Provide the [x, y] coordinate of the cell's center where the given text is located.  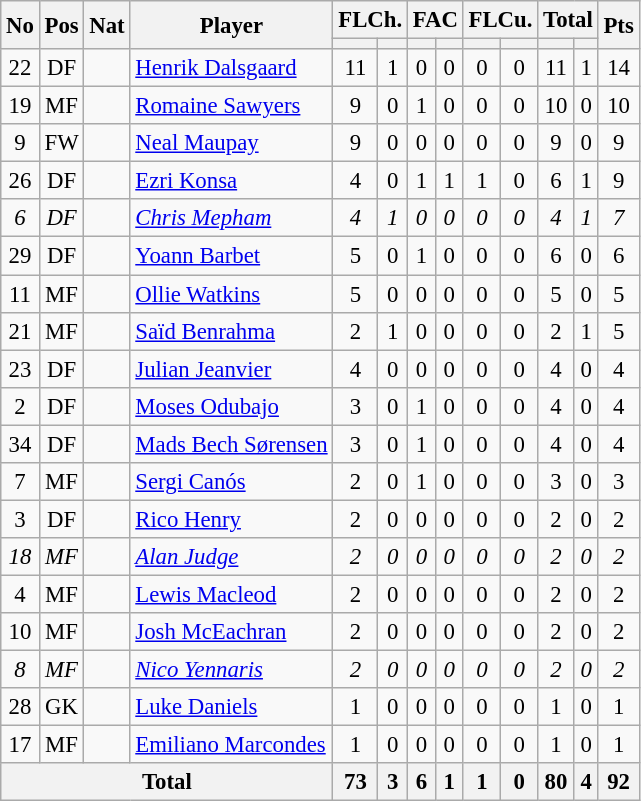
26 [20, 181]
Yoann Barbet [232, 256]
FLCh. [370, 20]
Nico Yennaris [232, 670]
Lewis Macleod [232, 594]
Pts [618, 25]
8 [20, 670]
Julian Jeanvier [232, 369]
Moses Odubajo [232, 406]
92 [618, 782]
22 [20, 68]
Emiliano Marcondes [232, 745]
Henrik Dalsgaard [232, 68]
Josh McEachran [232, 632]
Ezri Konsa [232, 181]
Ollie Watkins [232, 294]
GK [62, 707]
Saïd Benrahma [232, 331]
80 [556, 782]
23 [20, 369]
Romaine Sawyers [232, 106]
28 [20, 707]
19 [20, 106]
Rico Henry [232, 519]
73 [356, 782]
17 [20, 745]
34 [20, 444]
No [20, 25]
Luke Daniels [232, 707]
Nat [107, 25]
Pos [62, 25]
Mads Bech Sørensen [232, 444]
Neal Maupay [232, 143]
Chris Mepham [232, 219]
14 [618, 68]
18 [20, 557]
Alan Judge [232, 557]
FW [62, 143]
FAC [435, 20]
29 [20, 256]
21 [20, 331]
Sergi Canós [232, 482]
Player [232, 25]
FLCu. [500, 20]
